Locate the cell with the specified text and output its (X, Y) center coordinate. 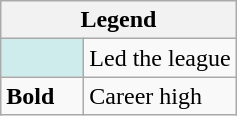
Led the league (160, 58)
Bold (42, 96)
Career high (160, 96)
Legend (118, 20)
